Pinpoint the cell where the given text exists, returning its (X, Y) midpoint coordinate. 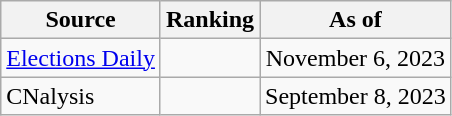
November 6, 2023 (356, 58)
Elections Daily (81, 58)
September 8, 2023 (356, 96)
CNalysis (81, 96)
Source (81, 20)
Ranking (210, 20)
As of (356, 20)
